Search for the cell housing the specified text and yield its (X, Y) center coordinate. 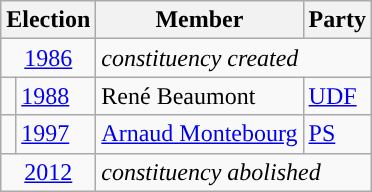
1986 (48, 58)
1988 (56, 96)
Election (48, 20)
constituency created (234, 58)
UDF (337, 96)
René Beaumont (200, 96)
constituency abolished (234, 172)
Member (200, 20)
Party (337, 20)
1997 (56, 134)
Arnaud Montebourg (200, 134)
2012 (48, 172)
PS (337, 134)
